From the cell containing the given text, extract its center point as (x, y) coordinate. 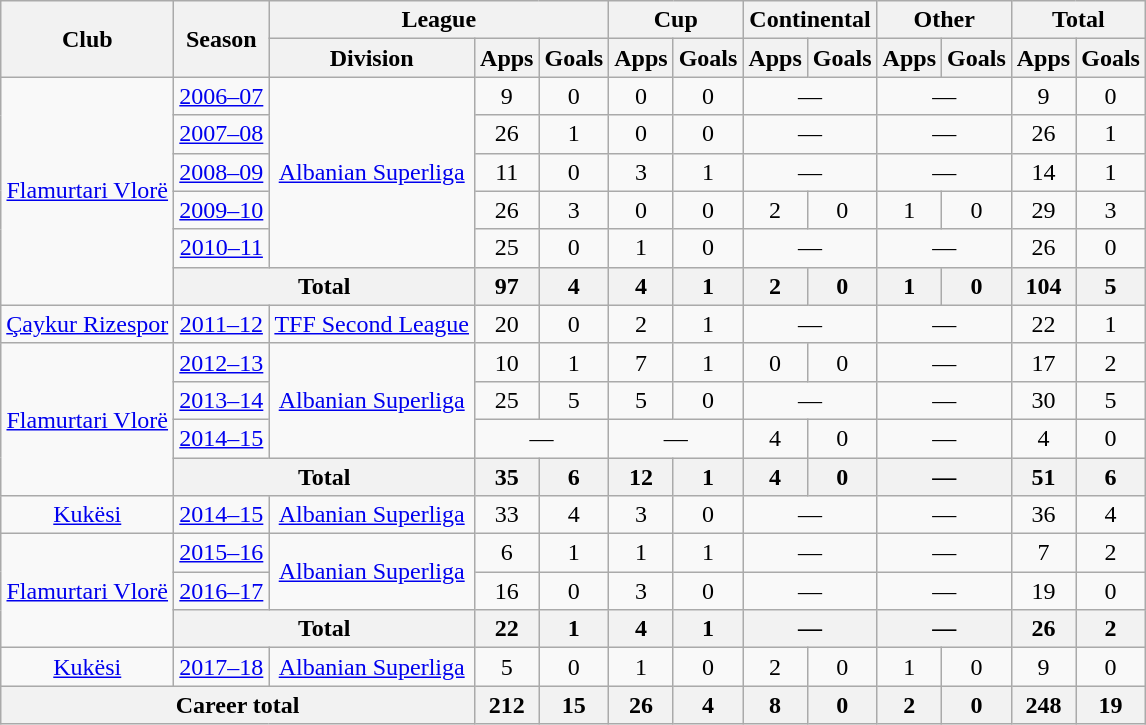
16 (507, 591)
15 (574, 705)
212 (507, 705)
35 (507, 477)
14 (1043, 172)
League (439, 20)
2011–12 (222, 324)
12 (641, 477)
36 (1043, 515)
2009–10 (222, 210)
2013–14 (222, 400)
Division (372, 58)
Other (944, 20)
51 (1043, 477)
29 (1043, 210)
8 (775, 705)
2006–07 (222, 96)
97 (507, 286)
11 (507, 172)
Career total (238, 705)
TFF Second League (372, 324)
10 (507, 362)
2012–13 (222, 362)
Season (222, 39)
2010–11 (222, 248)
2008–09 (222, 172)
Continental (810, 20)
20 (507, 324)
Cup (676, 20)
17 (1043, 362)
2015–16 (222, 553)
104 (1043, 286)
2017–18 (222, 667)
2007–08 (222, 134)
Club (88, 39)
33 (507, 515)
2016–17 (222, 591)
30 (1043, 400)
248 (1043, 705)
Çaykur Rizespor (88, 324)
